Provide the (X, Y) coordinate of the cell's center where the given text is located.  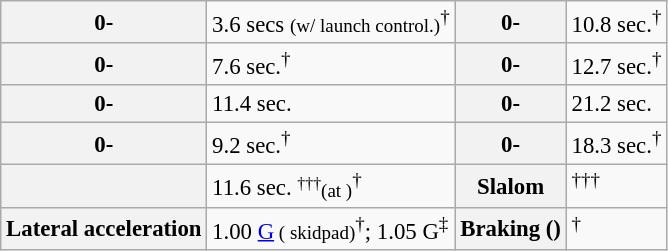
18.3 sec.† (616, 144)
Lateral acceleration (104, 228)
††† (616, 186)
21.2 sec. (616, 104)
11.6 sec. †††(at )† (331, 186)
1.00 G ( skidpad)†; 1.05 G‡ (331, 228)
3.6 secs (w/ launch control.)† (331, 22)
Braking () (510, 228)
† (616, 228)
7.6 sec.† (331, 64)
10.8 sec.† (616, 22)
9.2 sec.† (331, 144)
Slalom (510, 186)
11.4 sec. (331, 104)
12.7 sec.† (616, 64)
